Extract the (X, Y) coordinate from the center of the cell holding the provided text.  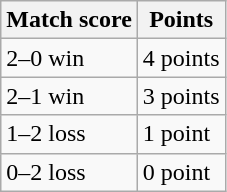
2–0 win (70, 58)
4 points (181, 58)
0 point (181, 172)
Match score (70, 20)
3 points (181, 96)
Points (181, 20)
2–1 win (70, 96)
1–2 loss (70, 134)
1 point (181, 134)
0–2 loss (70, 172)
